Pinpoint the cell where the given text exists, returning its (x, y) midpoint coordinate. 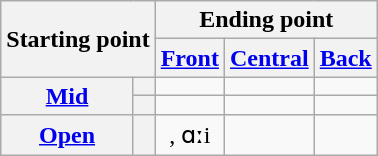
Mid (68, 96)
Starting point (78, 39)
Back (346, 58)
Ending point (266, 20)
Open (68, 135)
, ɑːi (190, 135)
Front (190, 58)
Central (269, 58)
